Detect which cell encompasses the target text, then output its (X, Y) center coordinate. 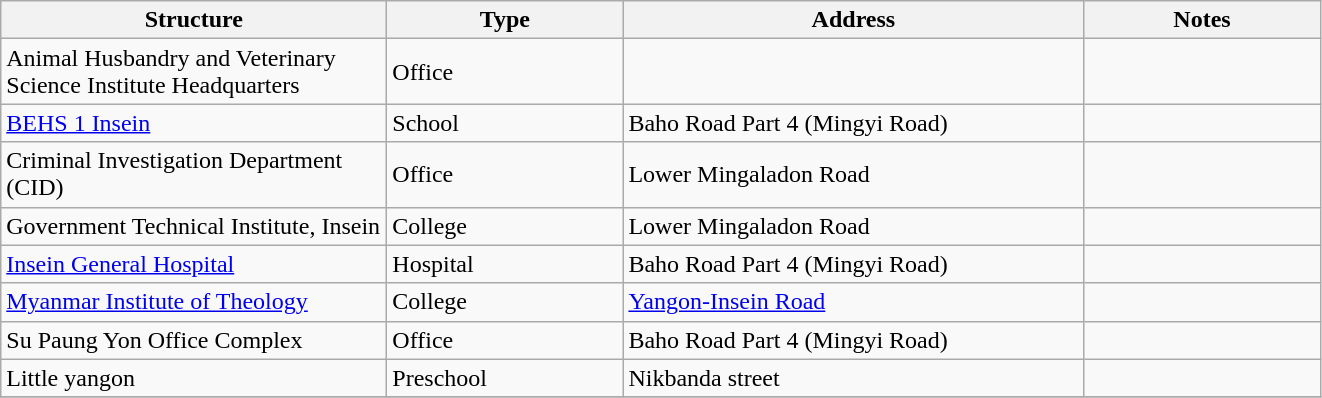
Notes (1202, 20)
Little yangon (194, 378)
Yangon-Insein Road (854, 302)
Address (854, 20)
Nikbanda street (854, 378)
Insein General Hospital (194, 264)
BEHS 1 Insein (194, 123)
Criminal Investigation Department (CID) (194, 174)
Government Technical Institute, Insein (194, 226)
Myanmar Institute of Theology (194, 302)
Structure (194, 20)
Su Paung Yon Office Complex (194, 340)
Type (505, 20)
Hospital (505, 264)
Animal Husbandry and Veterinary Science Institute Headquarters (194, 72)
School (505, 123)
Preschool (505, 378)
